From the cell containing the given text, extract its center point as [X, Y] coordinate. 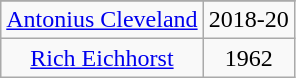
Rich Eichhorst [102, 58]
2018-20 [248, 20]
1962 [248, 58]
Antonius Cleveland [102, 20]
